Identify which cell holds the provided text, then report its [X, Y] central coordinate. 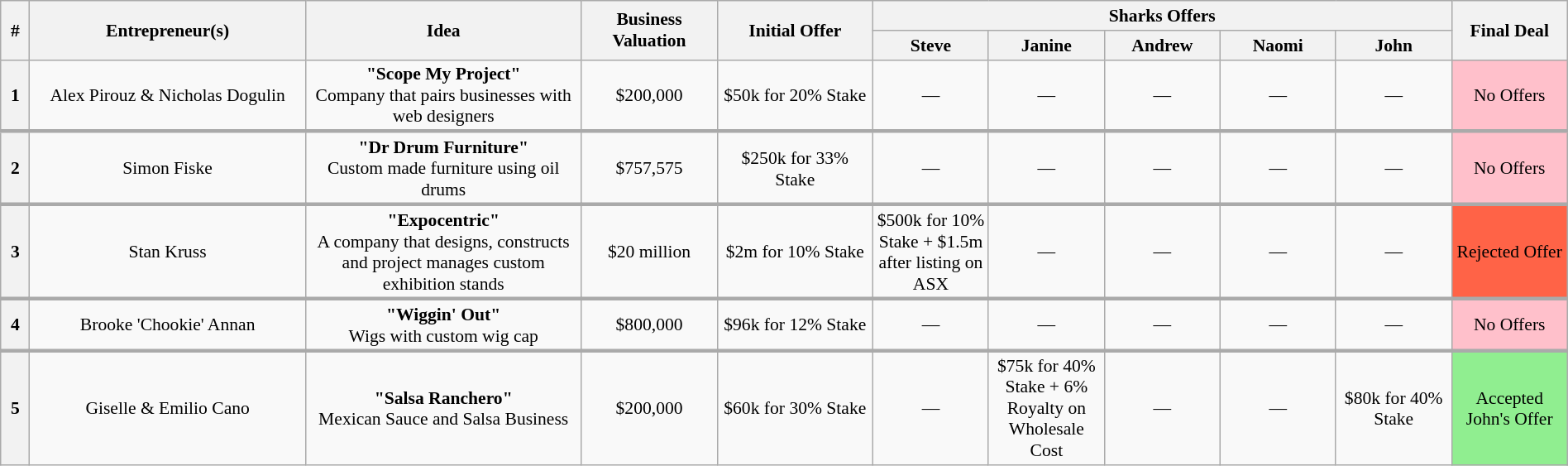
# [15, 30]
Naomi [1278, 46]
Andrew [1162, 46]
"Dr Drum Furniture" Custom made furniture using oil drums [443, 168]
Initial Offer [795, 30]
Sharks Offers [1162, 16]
5 [15, 407]
2 [15, 168]
Accepted John's Offer [1509, 407]
Final Deal [1509, 30]
Brooke 'Chookie' Annan [168, 324]
$60k for 30% Stake [795, 407]
$500k for 10% Stake + $1.5m after listing on ASX [930, 252]
Giselle & Emilio Cano [168, 407]
Alex Pirouz & Nicholas Dogulin [168, 96]
1 [15, 96]
3 [15, 252]
$80k for 40% Stake [1394, 407]
"Wiggin' Out" Wigs with custom wig cap [443, 324]
"Salsa Ranchero" Mexican Sauce and Salsa Business [443, 407]
John [1394, 46]
$800,000 [649, 324]
"Scope My Project" Company that pairs businesses with web designers [443, 96]
$50k for 20% Stake [795, 96]
Janine [1046, 46]
Idea [443, 30]
Business Valuation [649, 30]
Entrepreneur(s) [168, 30]
$2m for 10% Stake [795, 252]
Simon Fiske [168, 168]
Stan Kruss [168, 252]
$20 million [649, 252]
$757,575 [649, 168]
$250k for 33% Stake [795, 168]
4 [15, 324]
$96k for 12% Stake [795, 324]
Rejected Offer [1509, 252]
$75k for 40% Stake + 6% Royalty on Wholesale Cost [1046, 407]
"Expocentric" A company that designs, constructs and project manages custom exhibition stands [443, 252]
Steve [930, 46]
